From the cell containing the given text, extract its center point as [x, y] coordinate. 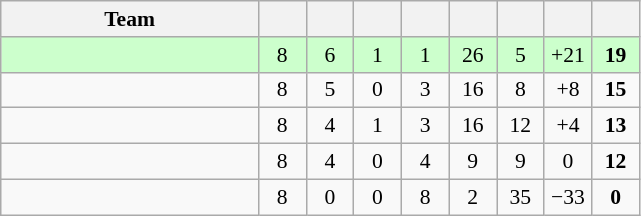
15 [616, 90]
2 [473, 197]
Team [130, 19]
19 [616, 55]
+21 [568, 55]
6 [330, 55]
+4 [568, 126]
−33 [568, 197]
35 [520, 197]
13 [616, 126]
+8 [568, 90]
26 [473, 55]
